Return [x, y] of the center of cell containing provided text 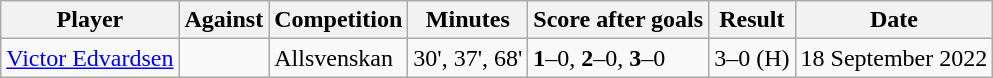
30', 37', 68' [468, 58]
Allsvenskan [338, 58]
Competition [338, 20]
Score after goals [618, 20]
3–0 (H) [752, 58]
Player [90, 20]
Against [224, 20]
Date [894, 20]
18 September 2022 [894, 58]
Minutes [468, 20]
Victor Edvardsen [90, 58]
1–0, 2–0, 3–0 [618, 58]
Result [752, 20]
